Find where the given text appears and provide that cell's center as (x, y) coordinate. 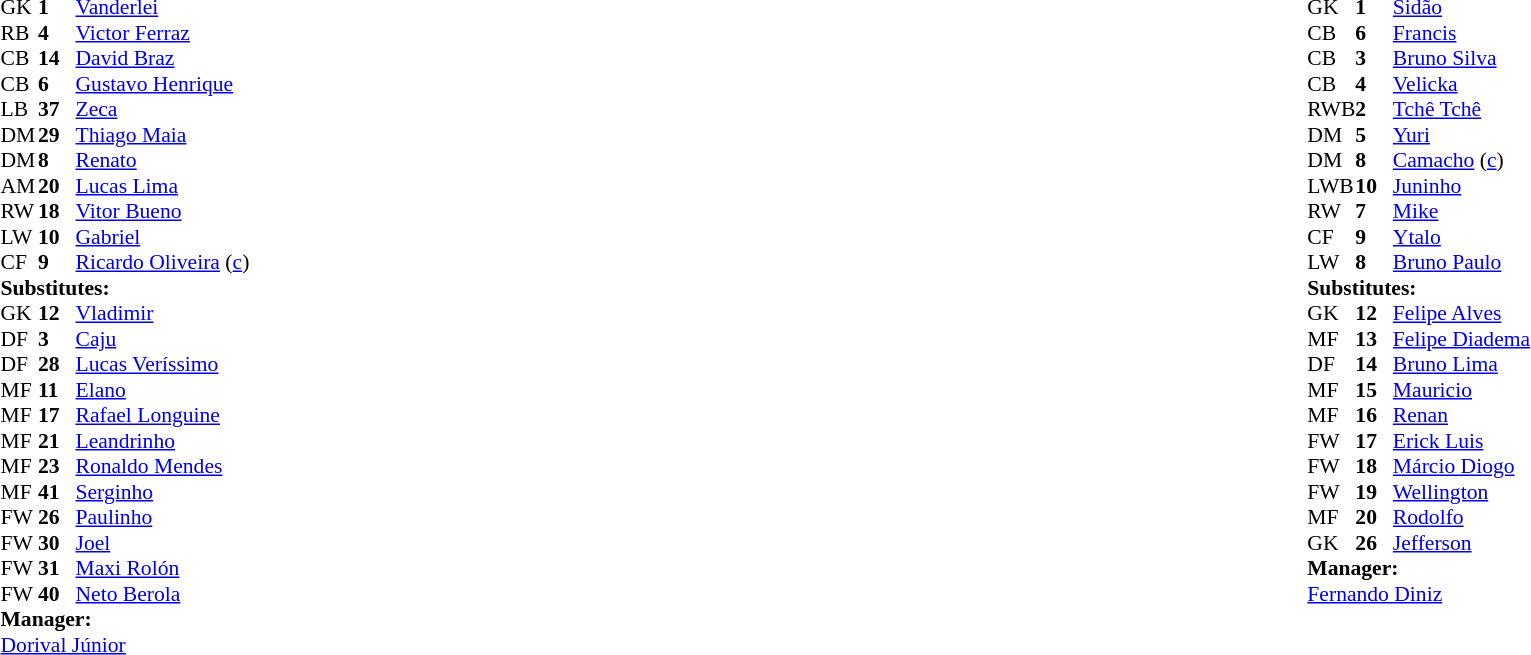
Zeca (163, 109)
41 (57, 492)
AM (19, 186)
Vitor Bueno (163, 211)
23 (57, 467)
Jefferson (1462, 543)
5 (1374, 135)
Elano (163, 390)
Yuri (1462, 135)
RWB (1331, 109)
7 (1374, 211)
Leandrinho (163, 441)
Fernando Diniz (1418, 594)
Victor Ferraz (163, 33)
Mauricio (1462, 390)
Wellington (1462, 492)
RB (19, 33)
13 (1374, 339)
Bruno Paulo (1462, 263)
Francis (1462, 33)
19 (1374, 492)
30 (57, 543)
Ricardo Oliveira (c) (163, 263)
2 (1374, 109)
11 (57, 390)
37 (57, 109)
Joel (163, 543)
Serginho (163, 492)
Camacho (c) (1462, 161)
LWB (1331, 186)
Rodolfo (1462, 517)
Velicka (1462, 84)
Lucas Lima (163, 186)
Lucas Veríssimo (163, 365)
Felipe Alves (1462, 313)
Thiago Maia (163, 135)
Neto Berola (163, 594)
Márcio Diogo (1462, 467)
29 (57, 135)
Gabriel (163, 237)
40 (57, 594)
Ytalo (1462, 237)
Caju (163, 339)
Juninho (1462, 186)
Vladimir (163, 313)
Mike (1462, 211)
David Braz (163, 59)
Maxi Rolón (163, 569)
Erick Luis (1462, 441)
Rafael Longuine (163, 415)
21 (57, 441)
Bruno Silva (1462, 59)
Bruno Lima (1462, 365)
LB (19, 109)
15 (1374, 390)
Ronaldo Mendes (163, 467)
Renan (1462, 415)
Renato (163, 161)
28 (57, 365)
Tchê Tchê (1462, 109)
31 (57, 569)
Felipe Diadema (1462, 339)
16 (1374, 415)
Gustavo Henrique (163, 84)
Paulinho (163, 517)
